Return [X, Y] of the center of cell containing provided text 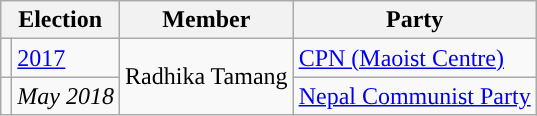
2017 [66, 58]
Member [207, 20]
CPN (Maoist Centre) [414, 58]
Party [414, 20]
May 2018 [66, 96]
Election [60, 20]
Radhika Tamang [207, 77]
Nepal Communist Party [414, 96]
